Return the [X, Y] coordinate for the center point of the cell that contains the specified text.  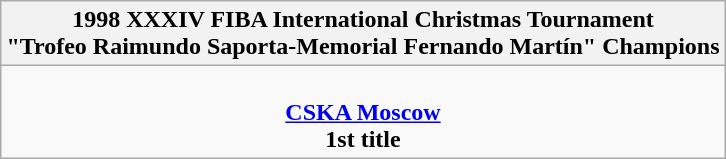
1998 XXXIV FIBA International Christmas Tournament"Trofeo Raimundo Saporta-Memorial Fernando Martín" Champions [363, 34]
CSKA Moscow 1st title [363, 112]
